Capture the cell that displays the provided text and extract its [X, Y] central coordinate. 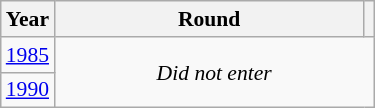
1990 [28, 90]
Year [28, 19]
Round [209, 19]
Did not enter [214, 72]
1985 [28, 55]
